Search for the cell housing the specified text and yield its [X, Y] center coordinate. 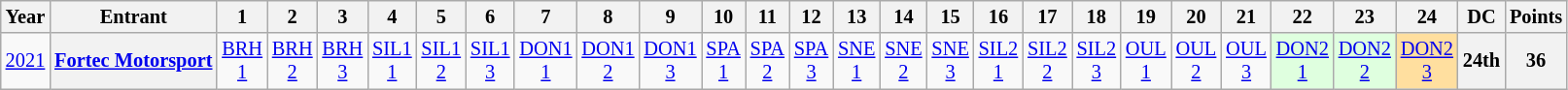
DON12 [608, 61]
17 [1047, 16]
13 [856, 16]
BRH3 [343, 61]
DON22 [1365, 61]
OUL2 [1197, 61]
DON11 [545, 61]
DON13 [670, 61]
24th [1481, 61]
BRH2 [293, 61]
SIL12 [441, 61]
22 [1303, 16]
OUL1 [1146, 61]
20 [1197, 16]
19 [1146, 16]
2021 [25, 61]
23 [1365, 16]
4 [392, 16]
2 [293, 16]
10 [723, 16]
24 [1427, 16]
8 [608, 16]
SPA1 [723, 61]
DC [1481, 16]
9 [670, 16]
SIL22 [1047, 61]
Points [1536, 16]
Entrant [133, 16]
BRH1 [242, 61]
SNE1 [856, 61]
Fortec Motorsport [133, 61]
16 [998, 16]
18 [1097, 16]
SPA2 [768, 61]
DON21 [1303, 61]
14 [903, 16]
SPA3 [811, 61]
15 [951, 16]
5 [441, 16]
SIL21 [998, 61]
6 [490, 16]
1 [242, 16]
SNE2 [903, 61]
SIL23 [1097, 61]
DON23 [1427, 61]
Year [25, 16]
SIL13 [490, 61]
7 [545, 16]
SIL11 [392, 61]
OUL3 [1246, 61]
21 [1246, 16]
3 [343, 16]
11 [768, 16]
36 [1536, 61]
12 [811, 16]
SNE3 [951, 61]
